From the cell containing the given text, extract its center point as (x, y) coordinate. 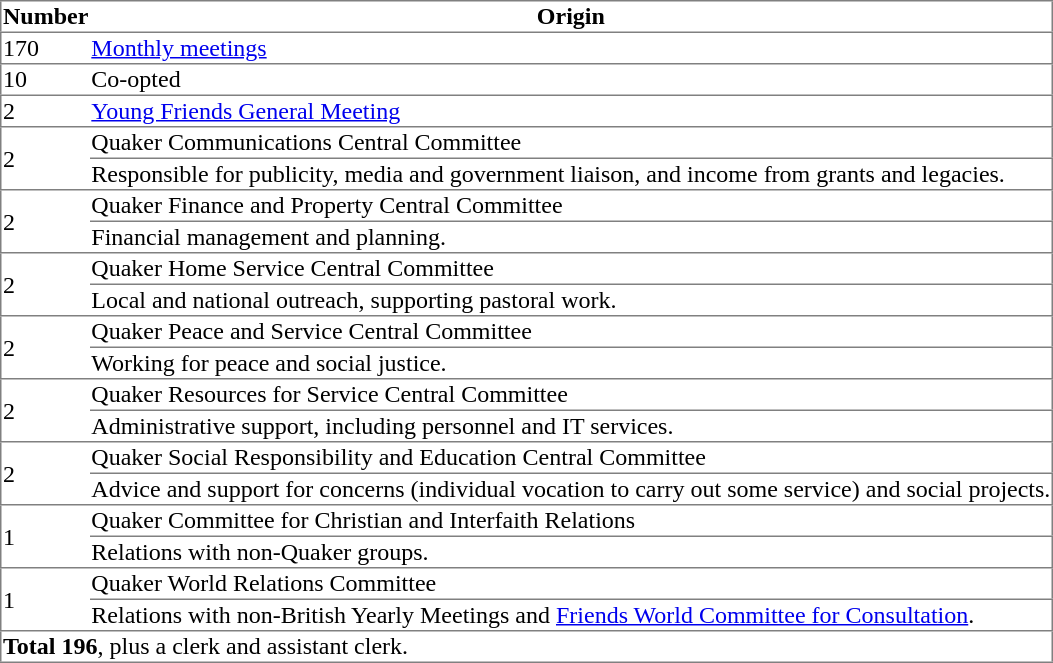
Quaker Communications Central Committee (572, 143)
Quaker Peace and Service Central Committee (572, 332)
Monthly meetings (572, 48)
Relations with non-Quaker groups. (572, 552)
170 (46, 48)
Young Friends General Meeting (572, 111)
Total 196, plus a clerk and assistant clerk. (527, 647)
Number (46, 17)
Quaker Home Service Central Committee (572, 269)
Relations with non-British Yearly Meetings and Friends World Committee for Consultation. (572, 615)
Quaker Social Responsibility and Education Central Committee (572, 458)
Advice and support for concerns (individual vocation to carry out some service) and social projects. (572, 489)
Quaker Resources for Service Central Committee (572, 395)
Administrative support, including personnel and IT services. (572, 426)
Quaker World Relations Committee (572, 584)
Co-opted (572, 80)
Quaker Committee for Christian and Interfaith Relations (572, 521)
Working for peace and social justice. (572, 363)
10 (46, 80)
Origin (572, 17)
Financial management and planning. (572, 237)
Quaker Finance and Property Central Committee (572, 206)
Local and national outreach, supporting pastoral work. (572, 300)
Responsible for publicity, media and government liaison, and income from grants and legacies. (572, 174)
